Pinpoint the cell where the given text exists, returning its [X, Y] midpoint coordinate. 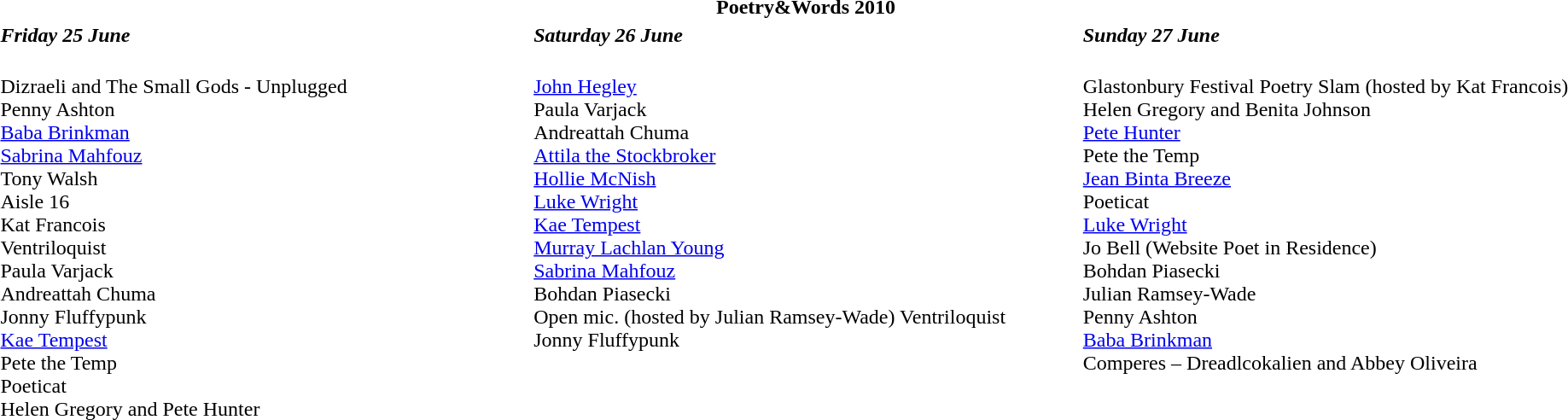
Saturday 26 June [806, 35]
